Find where the given text appears and provide that cell's center as (x, y) coordinate. 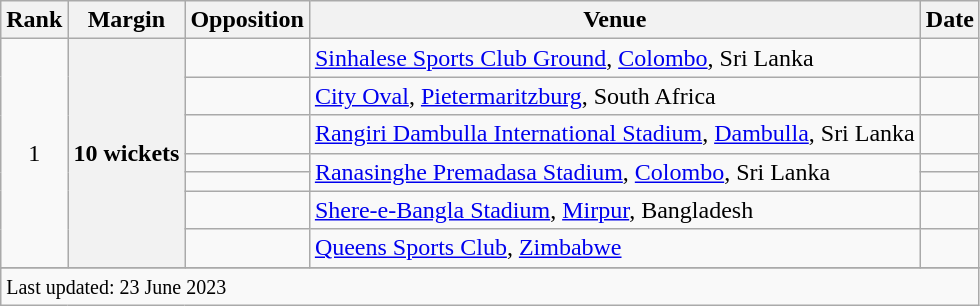
Margin (126, 20)
Rangiri Dambulla International Stadium, Dambulla, Sri Lanka (614, 134)
Last updated: 23 June 2023 (490, 286)
Shere-e-Bangla Stadium, Mirpur, Bangladesh (614, 210)
City Oval, Pietermaritzburg, South Africa (614, 96)
Sinhalese Sports Club Ground, Colombo, Sri Lanka (614, 58)
Date (950, 20)
Ranasinghe Premadasa Stadium, Colombo, Sri Lanka (614, 172)
Venue (614, 20)
10 wickets (126, 153)
Rank (34, 20)
Opposition (247, 20)
Queens Sports Club, Zimbabwe (614, 248)
1 (34, 153)
